Return the (X, Y) coordinate for the center point of the cell that contains the specified text.  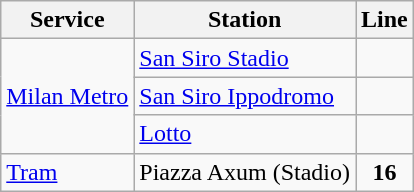
16 (385, 172)
Lotto (245, 134)
Tram (68, 172)
San Siro Ippodromo (245, 96)
Piazza Axum (Stadio) (245, 172)
San Siro Stadio (245, 58)
Line (385, 20)
Station (245, 20)
Service (68, 20)
Milan Metro (68, 96)
